Locate the cell with the specified text and output its [X, Y] center coordinate. 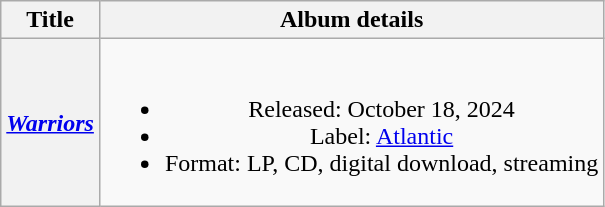
Title [50, 20]
Released: October 18, 2024Label: AtlanticFormat: LP, CD, digital download, streaming [351, 122]
Album details [351, 20]
Warriors [50, 122]
